Identify which cell holds the provided text, then report its (x, y) central coordinate. 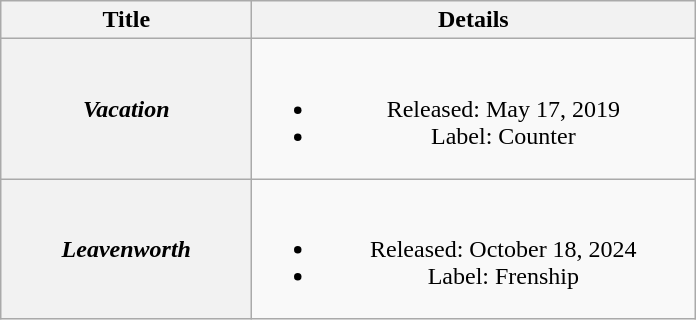
Title (126, 20)
Leavenworth (126, 249)
Released: May 17, 2019Label: Counter (474, 109)
Vacation (126, 109)
Released: October 18, 2024Label: Frenship (474, 249)
Details (474, 20)
